Capture the cell that displays the provided text and extract its [X, Y] central coordinate. 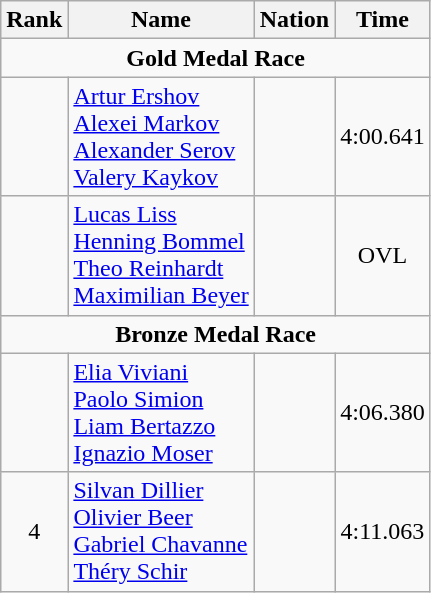
Elia Viviani Paolo SimionLiam Bertazzo Ignazio Moser [161, 412]
Rank [34, 20]
Silvan Dillier Olivier BeerGabriel Chavanne Théry Schir [161, 532]
Gold Medal Race [216, 58]
Artur Ershov Alexei MarkovAlexander Serov Valery Kaykov [161, 136]
Time [383, 20]
OVL [383, 256]
Nation [294, 20]
4:00.641 [383, 136]
4:06.380 [383, 412]
Bronze Medal Race [216, 334]
4 [34, 532]
4:11.063 [383, 532]
Lucas Liss Henning BommelTheo Reinhardt Maximilian Beyer [161, 256]
Name [161, 20]
